Detect which cell encompasses the target text, then output its (x, y) center coordinate. 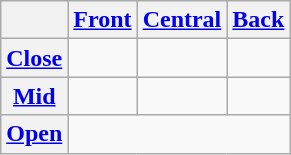
Open (34, 134)
Central (182, 20)
Front (102, 20)
Close (34, 58)
Back (258, 20)
Mid (34, 96)
